Extract the (X, Y) coordinate from the center of the cell holding the provided text.  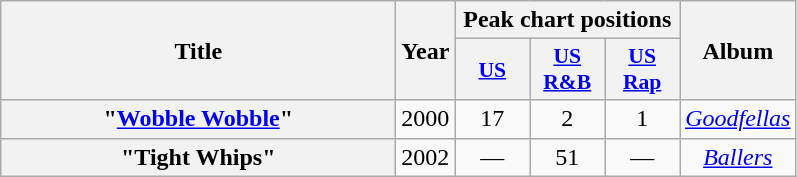
Goodfellas (738, 119)
Year (426, 50)
"Wobble Wobble" (198, 119)
17 (492, 119)
"Tight Whips" (198, 157)
2000 (426, 119)
US (492, 70)
51 (568, 157)
2 (568, 119)
2002 (426, 157)
1 (642, 119)
USR&B (568, 70)
Title (198, 50)
USRap (642, 70)
Album (738, 50)
Ballers (738, 157)
Peak chart positions (568, 20)
